Pinpoint the cell where the given text exists, returning its (X, Y) midpoint coordinate. 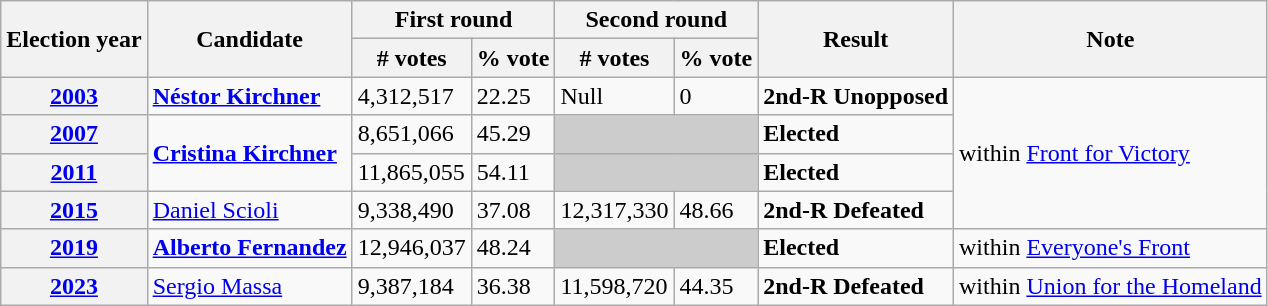
12,946,037 (412, 248)
0 (716, 96)
54.11 (513, 172)
2003 (74, 96)
within Union for the Homeland (1111, 286)
First round (454, 20)
2023 (74, 286)
11,598,720 (614, 286)
12,317,330 (614, 210)
Cristina Kirchner (250, 153)
Election year (74, 39)
Candidate (250, 39)
22.25 (513, 96)
Result (856, 39)
8,651,066 (412, 134)
2nd-R Unopposed (856, 96)
11,865,055 (412, 172)
2015 (74, 210)
44.35 (716, 286)
Daniel Scioli (250, 210)
45.29 (513, 134)
37.08 (513, 210)
4,312,517 (412, 96)
9,338,490 (412, 210)
Alberto Fernandez (250, 248)
48.66 (716, 210)
Second round (656, 20)
Sergio Massa (250, 286)
within Everyone's Front (1111, 248)
within Front for Victory (1111, 153)
Néstor Kirchner (250, 96)
2007 (74, 134)
48.24 (513, 248)
9,387,184 (412, 286)
36.38 (513, 286)
2011 (74, 172)
Note (1111, 39)
Null (614, 96)
2019 (74, 248)
